Extract the (X, Y) coordinate from the center of the cell holding the provided text.  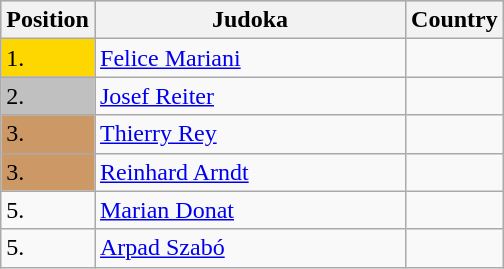
Arpad Szabó (250, 248)
Thierry Rey (250, 134)
Felice Mariani (250, 58)
Position (48, 20)
1. (48, 58)
Marian Donat (250, 210)
Reinhard Arndt (250, 172)
2. (48, 96)
Josef Reiter (250, 96)
Judoka (250, 20)
Country (455, 20)
